Capture the cell that displays the provided text and extract its (X, Y) central coordinate. 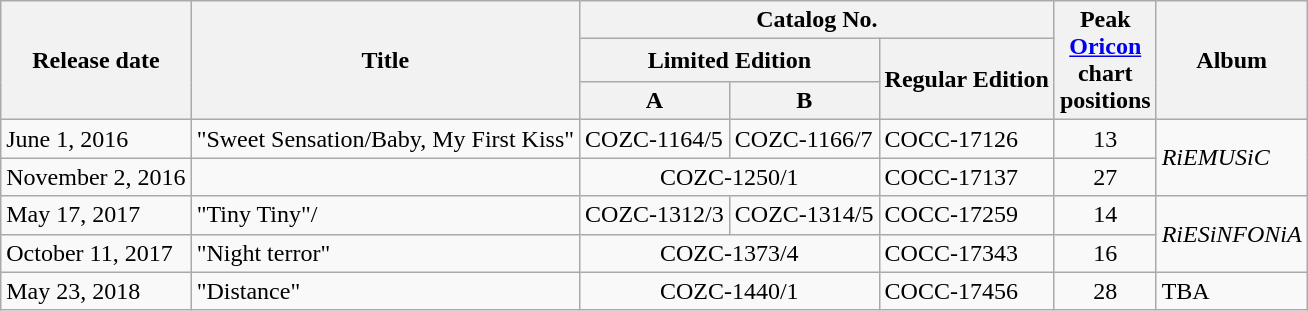
COZC-1373/4 (730, 253)
COZC-1250/1 (730, 177)
May 17, 2017 (96, 215)
COCC-17137 (966, 177)
TBA (1232, 291)
27 (1105, 177)
Catalog No. (818, 20)
November 2, 2016 (96, 177)
COCC-17259 (966, 215)
"Distance" (385, 291)
COZC-1314/5 (804, 215)
"Tiny Tiny"/ (385, 215)
PeakOricon chartpositions (1105, 60)
B (804, 101)
Release date (96, 60)
COZC-1166/7 (804, 139)
28 (1105, 291)
COZC-1312/3 (655, 215)
COCC-17343 (966, 253)
COCC-17456 (966, 291)
October 11, 2017 (96, 253)
RiEMUSiC (1232, 158)
Album (1232, 60)
"Night terror" (385, 253)
16 (1105, 253)
Regular Edition (966, 80)
"Sweet Sensation/Baby, My First Kiss" (385, 139)
May 23, 2018 (96, 291)
COCC-17126 (966, 139)
RiESiNFONiA (1232, 234)
COZC-1440/1 (730, 291)
Limited Edition (730, 60)
13 (1105, 139)
14 (1105, 215)
A (655, 101)
COZC-1164/5 (655, 139)
Title (385, 60)
June 1, 2016 (96, 139)
